From the cell containing the given text, extract its center point as (x, y) coordinate. 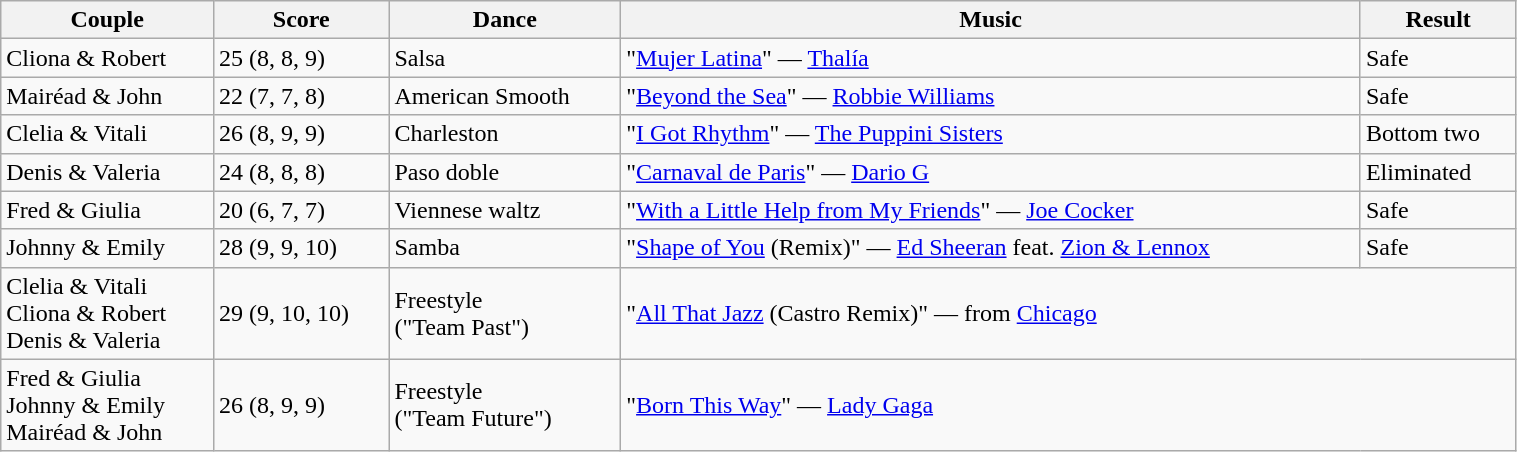
Charleston (505, 134)
Dance (505, 20)
"Mujer Latina" — Thalía (991, 58)
25 (8, 8, 9) (302, 58)
"Carnaval de Paris" — Dario G (991, 172)
Samba (505, 248)
Score (302, 20)
"Beyond the Sea" — Robbie Williams (991, 96)
"I Got Rhythm" — The Puppini Sisters (991, 134)
Couple (108, 20)
"Shape of You (Remix)" — Ed Sheeran feat. Zion & Lennox (991, 248)
20 (6, 7, 7) (302, 210)
Denis & Valeria (108, 172)
"All That Jazz (Castro Remix)" — from Chicago (1068, 313)
Fred & GiuliaJohnny & EmilyMairéad & John (108, 405)
"With a Little Help from My Friends" — Joe Cocker (991, 210)
Bottom two (1438, 134)
Salsa (505, 58)
Music (991, 20)
Fred & Giulia (108, 210)
Paso doble (505, 172)
"Born This Way" — Lady Gaga (1068, 405)
American Smooth (505, 96)
29 (9, 10, 10) (302, 313)
Clelia & VitaliCliona & RobertDenis & Valeria (108, 313)
Viennese waltz (505, 210)
Mairéad & John (108, 96)
Freestyle("Team Past") (505, 313)
Eliminated (1438, 172)
24 (8, 8, 8) (302, 172)
Johnny & Emily (108, 248)
Freestyle("Team Future") (505, 405)
22 (7, 7, 8) (302, 96)
Result (1438, 20)
28 (9, 9, 10) (302, 248)
Cliona & Robert (108, 58)
Clelia & Vitali (108, 134)
